For the text-containing cell, return its midpoint in [x, y] coordinate format. 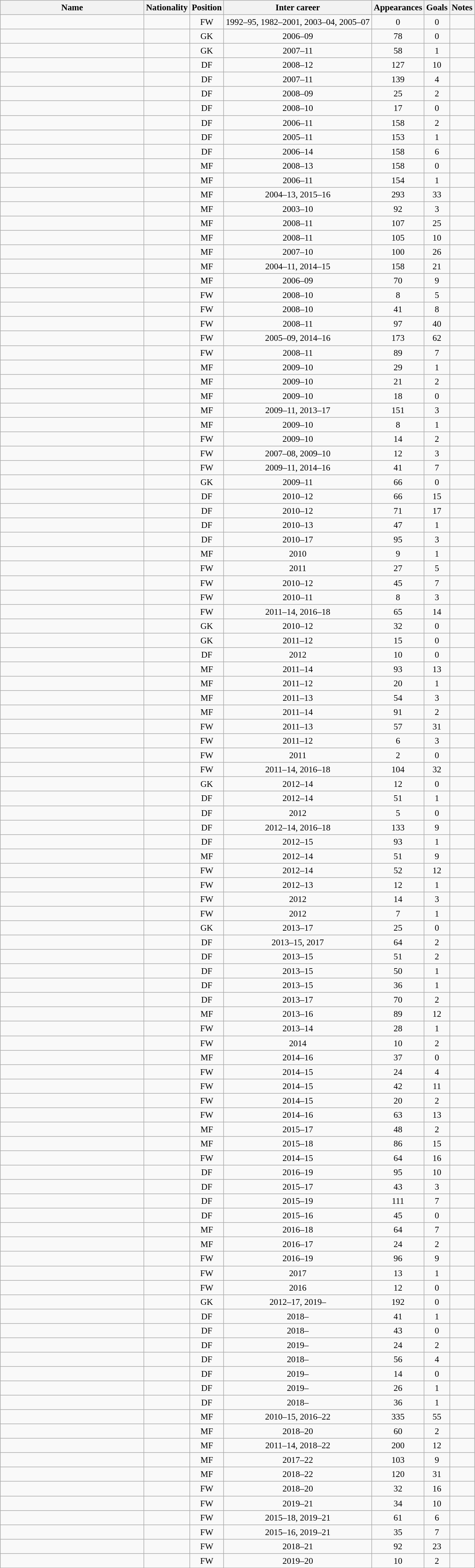
97 [398, 324]
100 [398, 252]
Nationality [167, 8]
Notes [462, 8]
2013–15, 2017 [298, 943]
2010–17 [298, 540]
103 [398, 1460]
91 [398, 712]
2014 [298, 1043]
2018–21 [298, 1546]
52 [398, 871]
2011–14, 2018–22 [298, 1446]
34 [398, 1503]
96 [398, 1259]
2005–09, 2014–16 [298, 339]
2015–16, 2019–21 [298, 1532]
2015–16 [298, 1216]
2003–10 [298, 209]
42 [398, 1086]
2008–09 [298, 94]
2008–13 [298, 166]
2015–18 [298, 1144]
Name [72, 8]
120 [398, 1475]
71 [398, 511]
2010–13 [298, 525]
192 [398, 1302]
2008–12 [298, 65]
105 [398, 238]
2013–14 [298, 1029]
2015–18, 2019–21 [298, 1518]
2017 [298, 1273]
54 [398, 698]
2012–13 [298, 885]
2004–13, 2015–16 [298, 195]
151 [398, 410]
2007–10 [298, 252]
65 [398, 612]
2013–16 [298, 1014]
2016 [298, 1288]
2017–22 [298, 1460]
18 [398, 396]
Appearances [398, 8]
40 [437, 324]
2012–17, 2019– [298, 1302]
61 [398, 1518]
58 [398, 51]
33 [437, 195]
2009–11 [298, 482]
2009–11, 2013–17 [298, 410]
2010–11 [298, 597]
154 [398, 180]
2016–18 [298, 1230]
35 [398, 1532]
27 [398, 568]
2004–11, 2014–15 [298, 267]
133 [398, 827]
55 [437, 1417]
63 [398, 1115]
111 [398, 1201]
78 [398, 36]
Goals [437, 8]
2015–19 [298, 1201]
2005–11 [298, 137]
37 [398, 1057]
Position [207, 8]
139 [398, 80]
60 [398, 1431]
2006–14 [298, 151]
2016–17 [298, 1244]
2007–08, 2009–10 [298, 453]
50 [398, 971]
2010–15, 2016–22 [298, 1417]
2009–11, 2014–16 [298, 468]
23 [437, 1546]
Inter career [298, 8]
56 [398, 1360]
104 [398, 770]
2019–20 [298, 1561]
48 [398, 1129]
293 [398, 195]
2012–15 [298, 842]
153 [398, 137]
47 [398, 525]
86 [398, 1144]
28 [398, 1029]
11 [437, 1086]
29 [398, 367]
2018–22 [298, 1475]
127 [398, 65]
335 [398, 1417]
62 [437, 339]
107 [398, 223]
2010 [298, 554]
57 [398, 727]
1992–95, 1982–2001, 2003–04, 2005–07 [298, 22]
200 [398, 1446]
2019–21 [298, 1503]
2012–14, 2016–18 [298, 827]
173 [398, 339]
